Return (X, Y) of the center of cell containing provided text 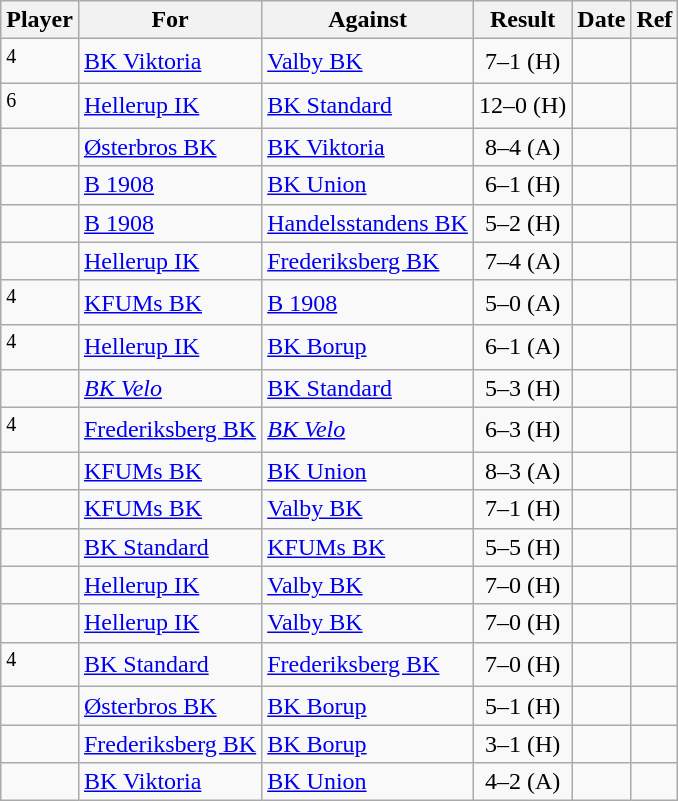
4–2 (A) (522, 782)
6–1 (H) (522, 185)
6–1 (A) (522, 348)
3–1 (H) (522, 744)
Ref (654, 20)
Player (40, 20)
5–2 (H) (522, 223)
For (170, 20)
6 (40, 106)
5–1 (H) (522, 706)
6–3 (H) (522, 430)
5–0 (A) (522, 302)
Result (522, 20)
Handelsstandens BK (368, 223)
Date (602, 20)
12–0 (H) (522, 106)
5–3 (H) (522, 388)
8–3 (A) (522, 471)
7–4 (A) (522, 261)
5–5 (H) (522, 547)
8–4 (A) (522, 147)
Against (368, 20)
